Provide the [X, Y] coordinate of the cell's center where the given text is located.  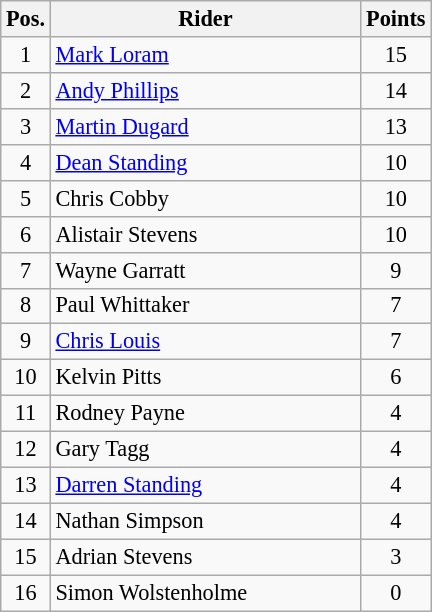
12 [26, 450]
Rider [205, 19]
Mark Loram [205, 55]
Dean Standing [205, 162]
Simon Wolstenholme [205, 593]
Martin Dugard [205, 126]
Alistair Stevens [205, 234]
Rodney Payne [205, 414]
Andy Phillips [205, 90]
8 [26, 306]
2 [26, 90]
11 [26, 414]
Kelvin Pitts [205, 378]
1 [26, 55]
Nathan Simpson [205, 521]
Chris Cobby [205, 198]
Pos. [26, 19]
Paul Whittaker [205, 306]
Adrian Stevens [205, 557]
Wayne Garratt [205, 270]
5 [26, 198]
Chris Louis [205, 342]
Darren Standing [205, 485]
16 [26, 593]
0 [396, 593]
Gary Tagg [205, 450]
Points [396, 19]
